Find where the given text appears and provide that cell's center as (X, Y) coordinate. 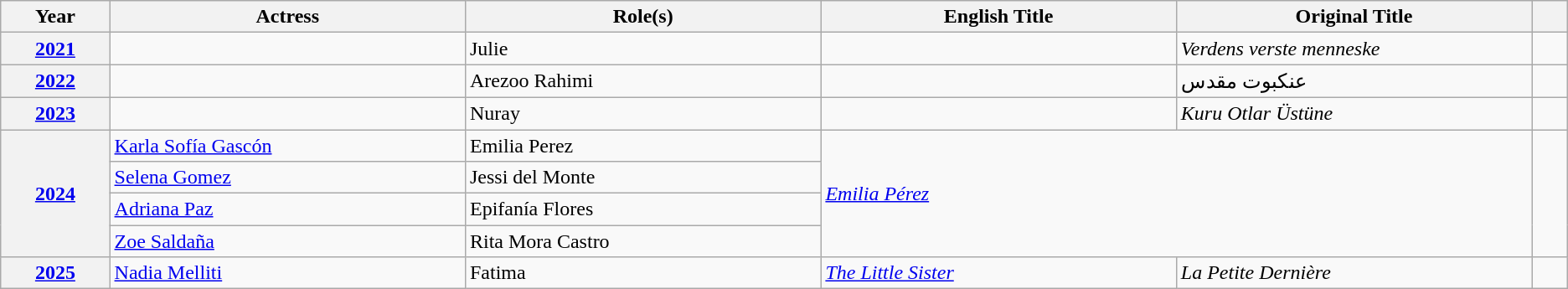
Nadia Melliti (287, 273)
Emilia Pérez (1176, 193)
Fatima (642, 273)
Nuray (642, 113)
Jessi del Monte (642, 178)
2022 (55, 81)
Actress (287, 17)
Role(s) (642, 17)
Karla Sofía Gascón (287, 145)
2023 (55, 113)
Arezoo Rahimi (642, 81)
La Petite Dernière (1354, 273)
Epifanía Flores (642, 209)
2025 (55, 273)
Year (55, 17)
عنکبوت مقدس (1354, 81)
Zoe Saldaña (287, 241)
Original Title (1354, 17)
Emilia Perez (642, 145)
The Little Sister (998, 273)
Rita Mora Castro (642, 241)
Kuru Otlar Üstüne (1354, 113)
2024 (55, 193)
Julie (642, 49)
2021 (55, 49)
Adriana Paz (287, 209)
Verdens verste menneske (1354, 49)
Selena Gomez (287, 178)
English Title (998, 17)
